Scan for the cell matching the given text and deliver its [X, Y] coordinate at center. 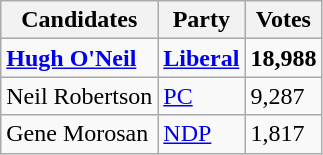
Candidates [80, 20]
Party [202, 20]
NDP [202, 134]
Liberal [202, 58]
PC [202, 96]
9,287 [284, 96]
Neil Robertson [80, 96]
Gene Morosan [80, 134]
1,817 [284, 134]
Hugh O'Neil [80, 58]
18,988 [284, 58]
Votes [284, 20]
